Pinpoint the cell where the given text exists, returning its (x, y) midpoint coordinate. 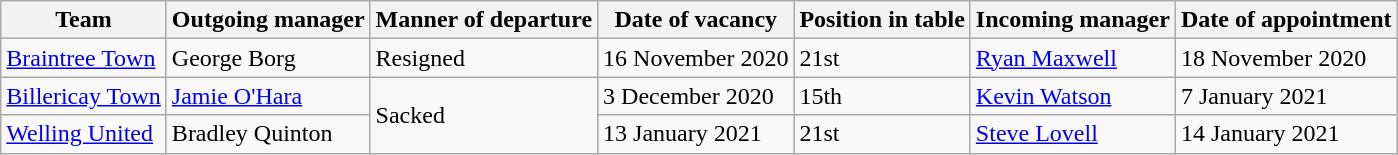
Bradley Quinton (268, 134)
13 January 2021 (696, 134)
Sacked (484, 115)
Manner of departure (484, 20)
Welling United (84, 134)
Jamie O'Hara (268, 96)
3 December 2020 (696, 96)
Steve Lovell (1072, 134)
Date of appointment (1286, 20)
Incoming manager (1072, 20)
Ryan Maxwell (1072, 58)
Resigned (484, 58)
Braintree Town (84, 58)
Position in table (882, 20)
Outgoing manager (268, 20)
14 January 2021 (1286, 134)
Kevin Watson (1072, 96)
18 November 2020 (1286, 58)
15th (882, 96)
7 January 2021 (1286, 96)
16 November 2020 (696, 58)
George Borg (268, 58)
Team (84, 20)
Billericay Town (84, 96)
Date of vacancy (696, 20)
